Determine the (X, Y) coordinate at the center of the cell enclosing the given text.  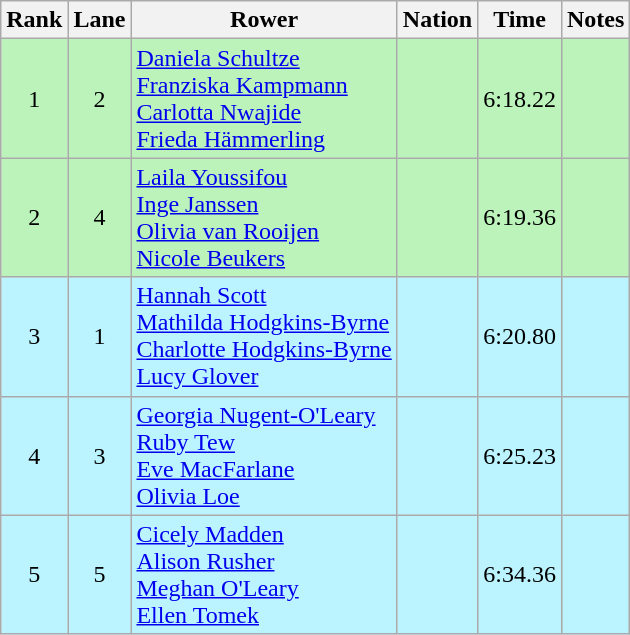
Laila YoussifouInge JanssenOlivia van RooijenNicole Beukers (264, 218)
Hannah ScottMathilda Hodgkins-ByrneCharlotte Hodgkins-ByrneLucy Glover (264, 336)
Rank (34, 20)
Lane (100, 20)
6:19.36 (520, 218)
Georgia Nugent-O'LearyRuby TewEve MacFarlaneOlivia Loe (264, 456)
6:18.22 (520, 98)
Daniela SchultzeFranziska KampmannCarlotta NwajideFrieda Hämmerling (264, 98)
6:34.36 (520, 574)
Rower (264, 20)
Notes (595, 20)
6:25.23 (520, 456)
Cicely MaddenAlison RusherMeghan O'LearyEllen Tomek (264, 574)
6:20.80 (520, 336)
Time (520, 20)
Nation (437, 20)
